Output the (X, Y) coordinate of the center of the cell containing the given text.  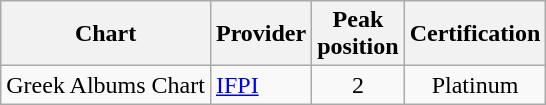
2 (358, 85)
Peakposition (358, 34)
Greek Albums Chart (106, 85)
IFPI (260, 85)
Chart (106, 34)
Platinum (475, 85)
Provider (260, 34)
Certification (475, 34)
